Detect which cell encompasses the target text, then output its (x, y) center coordinate. 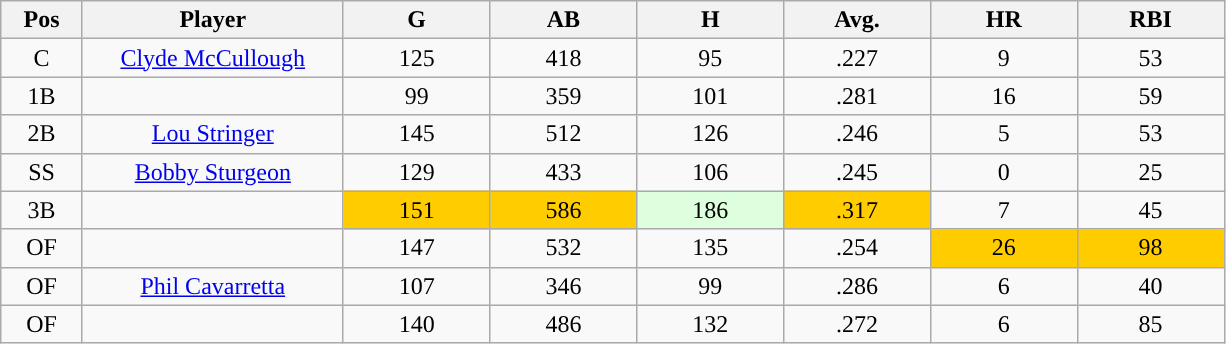
.254 (858, 248)
1B (42, 96)
3B (42, 210)
59 (1150, 96)
.281 (858, 96)
532 (564, 248)
5 (1004, 134)
.317 (858, 210)
433 (564, 172)
346 (564, 286)
512 (564, 134)
RBI (1150, 20)
Lou Stringer (212, 134)
16 (1004, 96)
.272 (858, 324)
126 (710, 134)
106 (710, 172)
26 (1004, 248)
147 (416, 248)
Avg. (858, 20)
418 (564, 58)
98 (1150, 248)
Bobby Sturgeon (212, 172)
186 (710, 210)
HR (1004, 20)
125 (416, 58)
486 (564, 324)
2B (42, 134)
Phil Cavarretta (212, 286)
H (710, 20)
AB (564, 20)
.286 (858, 286)
132 (710, 324)
85 (1150, 324)
C (42, 58)
101 (710, 96)
.246 (858, 134)
0 (1004, 172)
Pos (42, 20)
359 (564, 96)
140 (416, 324)
.245 (858, 172)
SS (42, 172)
9 (1004, 58)
145 (416, 134)
.227 (858, 58)
129 (416, 172)
40 (1150, 286)
G (416, 20)
45 (1150, 210)
25 (1150, 172)
95 (710, 58)
Clyde McCullough (212, 58)
151 (416, 210)
Player (212, 20)
586 (564, 210)
135 (710, 248)
107 (416, 286)
7 (1004, 210)
